Capture the cell that displays the provided text and extract its [X, Y] central coordinate. 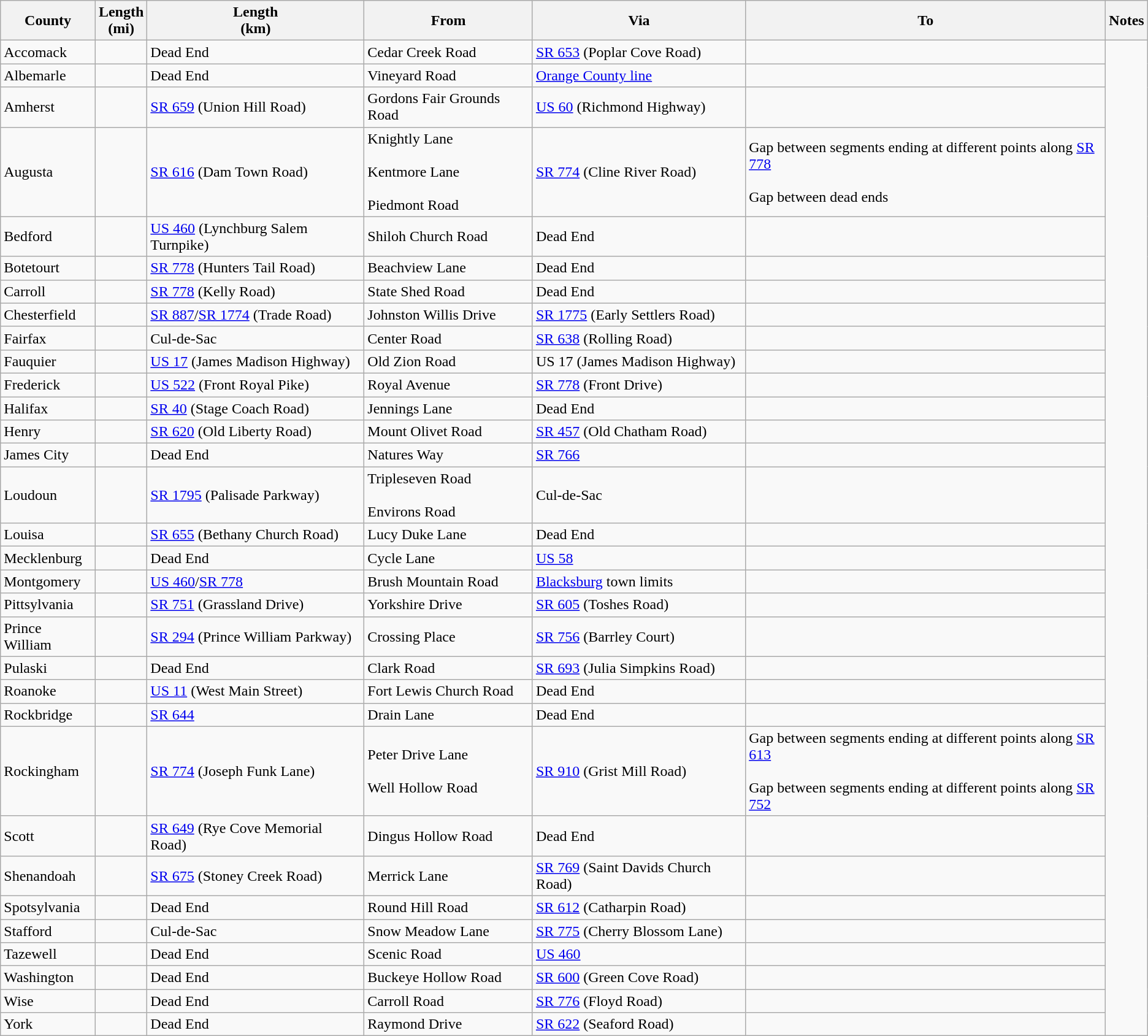
SR 653 (Poplar Cove Road) [639, 52]
SR 756 (Barrley Court) [639, 637]
SR 887/SR 1774 (Trade Road) [256, 315]
Johnston Willis Drive [449, 315]
SR 612 (Catharpin Road) [639, 907]
Length(km) [256, 21]
US 460 (Lynchburg Salem Turnpike) [256, 237]
SR 620 (Old Liberty Road) [256, 432]
From [449, 21]
Loudoun [48, 495]
Wise [48, 1001]
SR 638 (Rolling Road) [639, 338]
Cycle Lane [449, 558]
To [926, 21]
Halifax [48, 408]
SR 659 (Union Hill Road) [256, 107]
County [48, 21]
Orange County line [639, 75]
Tripleseven RoadEnvirons Road [449, 495]
US 460/SR 778 [256, 581]
SR 778 (Front Drive) [639, 385]
Lucy Duke Lane [449, 535]
SR 605 (Toshes Road) [639, 605]
Merrick Lane [449, 876]
Clark Road [449, 668]
SR 40 (Stage Coach Road) [256, 408]
US 460 [639, 954]
SR 769 (Saint Davids Church Road) [639, 876]
Stafford [48, 930]
Frederick [48, 385]
SR 649 (Rye Cove Memorial Road) [256, 835]
SR 778 (Hunters Tail Road) [256, 268]
Via [639, 21]
SR 644 [256, 715]
Snow Meadow Lane [449, 930]
Fort Lewis Church Road [449, 691]
York [48, 1024]
Mount Olivet Road [449, 432]
Botetourt [48, 268]
Shiloh Church Road [449, 237]
Old Zion Road [449, 361]
SR 778 (Kelly Road) [256, 291]
Length(mi) [121, 21]
SR 910 (Grist Mill Road) [639, 771]
SR 655 (Bethany Church Road) [256, 535]
Round Hill Road [449, 907]
Augusta [48, 172]
SR 1775 (Early Settlers Road) [639, 315]
Fairfax [48, 338]
SR 600 (Green Cove Road) [639, 978]
Buckeye Hollow Road [449, 978]
SR 294 (Prince William Parkway) [256, 637]
Natures Way [449, 455]
Crossing Place [449, 637]
Prince William [48, 637]
Notes [1127, 21]
Blacksburg town limits [639, 581]
Rockingham [48, 771]
Knightly LaneKentmore LanePiedmont Road [449, 172]
Spotsylvania [48, 907]
SR 693 (Julia Simpkins Road) [639, 668]
SR 622 (Seaford Road) [639, 1024]
Albemarle [48, 75]
Washington [48, 978]
Yorkshire Drive [449, 605]
SR 675 (Stoney Creek Road) [256, 876]
SR 774 (Cline River Road) [639, 172]
State Shed Road [449, 291]
Gap between segments ending at different points along SR 613Gap between segments ending at different points along SR 752 [926, 771]
US 58 [639, 558]
SR 751 (Grassland Drive) [256, 605]
SR 457 (Old Chatham Road) [639, 432]
Center Road [449, 338]
US 11 (West Main Street) [256, 691]
Mecklenburg [48, 558]
Shenandoah [48, 876]
Cedar Creek Road [449, 52]
Montgomery [48, 581]
Pulaski [48, 668]
Peter Drive LaneWell Hollow Road [449, 771]
Rockbridge [48, 715]
Gordons Fair Grounds Road [449, 107]
Henry [48, 432]
Brush Mountain Road [449, 581]
Raymond Drive [449, 1024]
Scenic Road [449, 954]
James City [48, 455]
SR 774 (Joseph Funk Lane) [256, 771]
Roanoke [48, 691]
Bedford [48, 237]
Pittsylvania [48, 605]
SR 776 (Floyd Road) [639, 1001]
SR 766 [639, 455]
US 60 (Richmond Highway) [639, 107]
Royal Avenue [449, 385]
Gap between segments ending at different points along SR 778Gap between dead ends [926, 172]
Scott [48, 835]
Carroll Road [449, 1001]
Vineyard Road [449, 75]
SR 775 (Cherry Blossom Lane) [639, 930]
Accomack [48, 52]
Carroll [48, 291]
Tazewell [48, 954]
Beachview Lane [449, 268]
Jennings Lane [449, 408]
SR 1795 (Palisade Parkway) [256, 495]
Louisa [48, 535]
SR 616 (Dam Town Road) [256, 172]
Chesterfield [48, 315]
Drain Lane [449, 715]
Dingus Hollow Road [449, 835]
Fauquier [48, 361]
Amherst [48, 107]
US 522 (Front Royal Pike) [256, 385]
